Pinpoint the cell where the given text exists, returning its [X, Y] midpoint coordinate. 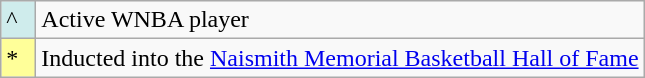
Active WNBA player [340, 20]
Inducted into the Naismith Memorial Basketball Hall of Fame [340, 58]
* [18, 58]
^ [18, 20]
